Scan for the cell matching the given text and deliver its [x, y] coordinate at center. 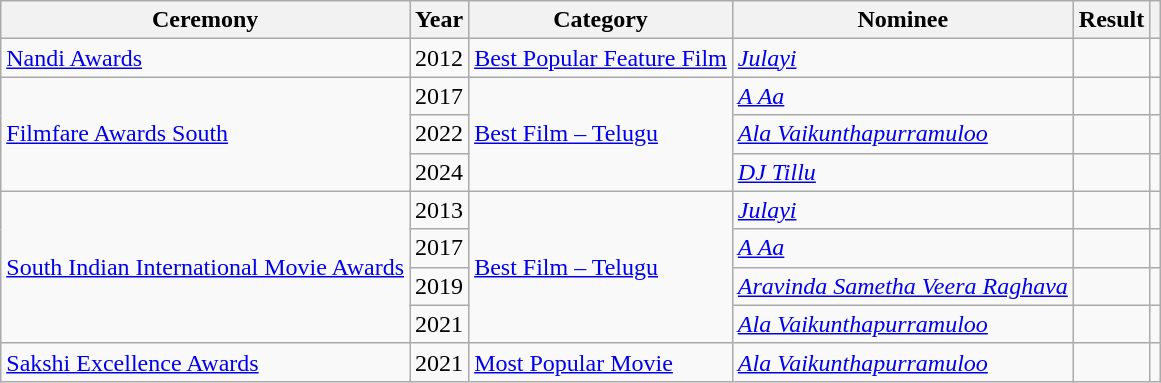
Ceremony [206, 20]
Best Popular Feature Film [601, 58]
Most Popular Movie [601, 362]
Nandi Awards [206, 58]
2024 [440, 172]
Filmfare Awards South [206, 134]
DJ Tillu [902, 172]
Result [1111, 20]
Sakshi Excellence Awards [206, 362]
Year [440, 20]
2022 [440, 134]
South Indian International Movie Awards [206, 267]
2012 [440, 58]
Nominee [902, 20]
2013 [440, 210]
2019 [440, 286]
Aravinda Sametha Veera Raghava [902, 286]
Category [601, 20]
